For the text-containing cell, return its midpoint in [X, Y] coordinate format. 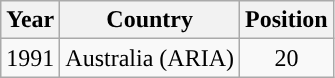
1991 [30, 58]
20 [287, 58]
Position [287, 20]
Australia (ARIA) [150, 58]
Year [30, 20]
Country [150, 20]
